For the text-containing cell, return its midpoint in [x, y] coordinate format. 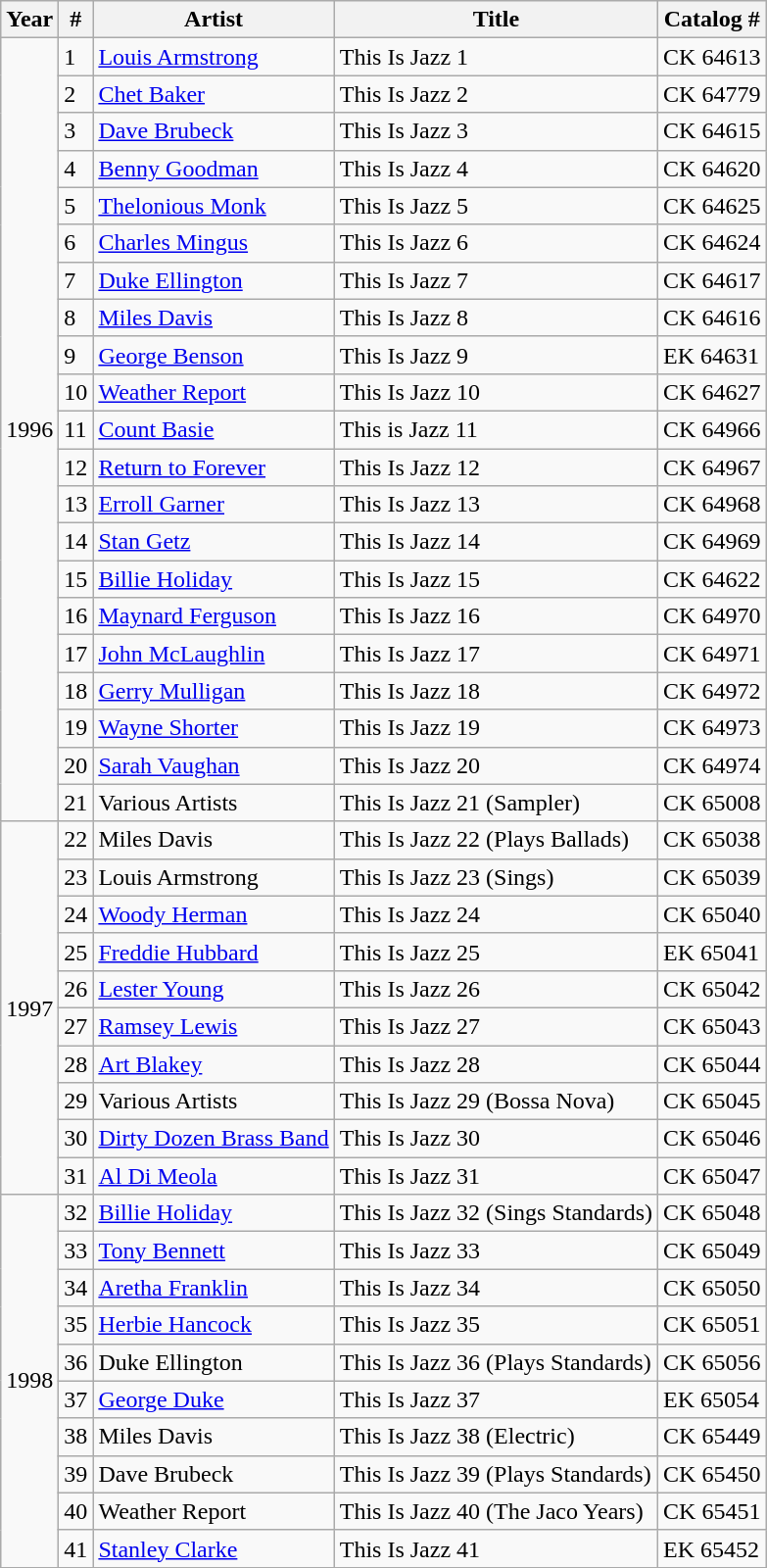
13 [76, 505]
Art Blakey [214, 1063]
CK 64967 [712, 467]
Ramsey Lewis [214, 1026]
CK 64613 [712, 57]
CK 65043 [712, 1026]
8 [76, 318]
41 [76, 1548]
This Is Jazz 36 (Plays Standards) [496, 1362]
This Is Jazz 27 [496, 1026]
Al Di Meola [214, 1176]
11 [76, 429]
CK 64625 [712, 206]
This Is Jazz 18 [496, 691]
CK 65042 [712, 989]
CK 64974 [712, 765]
34 [76, 1288]
This Is Jazz 9 [496, 355]
EK 65041 [712, 952]
EK 65054 [712, 1399]
1997 [29, 1007]
10 [76, 392]
EK 64631 [712, 355]
This Is Jazz 24 [496, 914]
CK 64779 [712, 94]
This is Jazz 11 [496, 429]
This Is Jazz 1 [496, 57]
28 [76, 1063]
This Is Jazz 40 (The Jaco Years) [496, 1511]
Wayne Shorter [214, 728]
This Is Jazz 16 [496, 616]
This Is Jazz 20 [496, 765]
CK 65056 [712, 1362]
CK 65450 [712, 1474]
This Is Jazz 41 [496, 1548]
CK 64627 [712, 392]
16 [76, 616]
Stanley Clarke [214, 1548]
This Is Jazz 26 [496, 989]
Gerry Mulligan [214, 691]
CK 65048 [712, 1213]
This Is Jazz 21 (Sampler) [496, 803]
CK 64969 [712, 542]
39 [76, 1474]
CK 65051 [712, 1325]
This Is Jazz 3 [496, 131]
This Is Jazz 7 [496, 280]
27 [76, 1026]
CK 65044 [712, 1063]
6 [76, 243]
This Is Jazz 13 [496, 505]
This Is Jazz 2 [496, 94]
18 [76, 691]
CK 64624 [712, 243]
22 [76, 840]
1 [76, 57]
7 [76, 280]
19 [76, 728]
5 [76, 206]
35 [76, 1325]
CK 64970 [712, 616]
29 [76, 1102]
Sarah Vaughan [214, 765]
31 [76, 1176]
This Is Jazz 14 [496, 542]
Freddie Hubbard [214, 952]
37 [76, 1399]
CK 65449 [712, 1437]
Count Basie [214, 429]
This Is Jazz 30 [496, 1139]
George Duke [214, 1399]
30 [76, 1139]
CK 64971 [712, 654]
This Is Jazz 6 [496, 243]
3 [76, 131]
25 [76, 952]
26 [76, 989]
Benny Goodman [214, 169]
This Is Jazz 10 [496, 392]
Charles Mingus [214, 243]
This Is Jazz 37 [496, 1399]
CK 64617 [712, 280]
John McLaughlin [214, 654]
Thelonious Monk [214, 206]
CK 65451 [712, 1511]
CK 65039 [712, 877]
Chet Baker [214, 94]
This Is Jazz 39 (Plays Standards) [496, 1474]
CK 64966 [712, 429]
Artist [214, 20]
1998 [29, 1382]
32 [76, 1213]
This Is Jazz 31 [496, 1176]
21 [76, 803]
This Is Jazz 17 [496, 654]
Herbie Hancock [214, 1325]
Lester Young [214, 989]
This Is Jazz 32 (Sings Standards) [496, 1213]
9 [76, 355]
CK 65047 [712, 1176]
This Is Jazz 12 [496, 467]
2 [76, 94]
38 [76, 1437]
CK 64620 [712, 169]
23 [76, 877]
CK 65038 [712, 840]
This Is Jazz 5 [496, 206]
This Is Jazz 15 [496, 579]
Title [496, 20]
This Is Jazz 22 (Plays Ballads) [496, 840]
CK 64972 [712, 691]
12 [76, 467]
# [76, 20]
CK 64622 [712, 579]
CK 65049 [712, 1250]
20 [76, 765]
CK 65040 [712, 914]
This Is Jazz 8 [496, 318]
Year [29, 20]
Woody Herman [214, 914]
40 [76, 1511]
17 [76, 654]
Tony Bennett [214, 1250]
This Is Jazz 35 [496, 1325]
This Is Jazz 23 (Sings) [496, 877]
CK 65045 [712, 1102]
Maynard Ferguson [214, 616]
CK 65050 [712, 1288]
This Is Jazz 28 [496, 1063]
This Is Jazz 25 [496, 952]
1996 [29, 429]
CK 65008 [712, 803]
15 [76, 579]
CK 64973 [712, 728]
This Is Jazz 38 (Electric) [496, 1437]
Dirty Dozen Brass Band [214, 1139]
Return to Forever [214, 467]
EK 65452 [712, 1548]
33 [76, 1250]
36 [76, 1362]
Catalog # [712, 20]
This Is Jazz 34 [496, 1288]
This Is Jazz 33 [496, 1250]
Erroll Garner [214, 505]
Aretha Franklin [214, 1288]
Stan Getz [214, 542]
24 [76, 914]
CK 64615 [712, 131]
CK 65046 [712, 1139]
This Is Jazz 4 [496, 169]
4 [76, 169]
14 [76, 542]
CK 64968 [712, 505]
George Benson [214, 355]
This Is Jazz 19 [496, 728]
This Is Jazz 29 (Bossa Nova) [496, 1102]
CK 64616 [712, 318]
